Find where the given text appears and provide that cell's center as [x, y] coordinate. 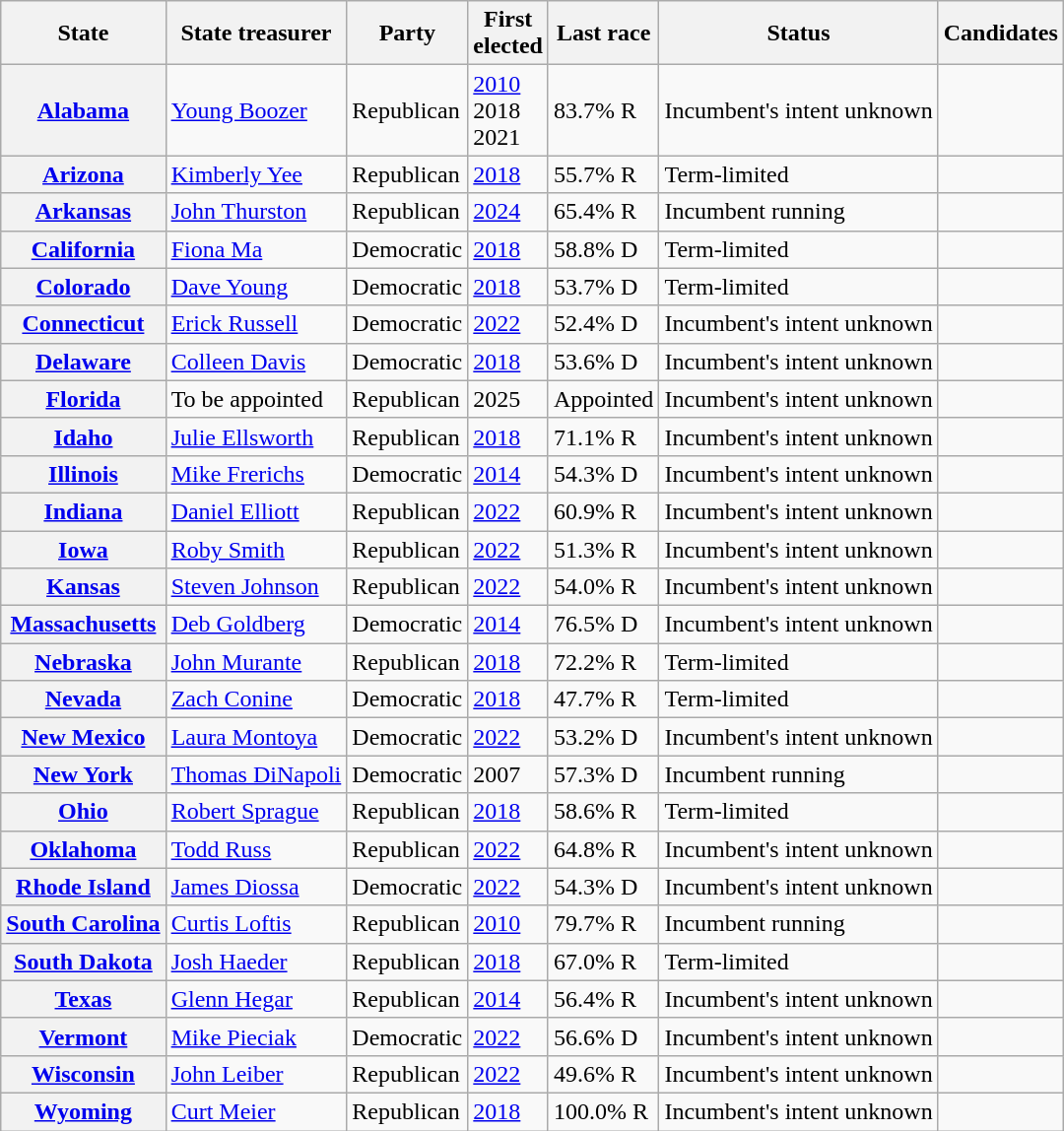
Alabama [83, 110]
55.7% R [603, 174]
Thomas DiNapoli [256, 774]
56.4% R [603, 999]
Last race [603, 33]
Curtis Loftis [256, 924]
Erick Russell [256, 324]
76.5% D [603, 625]
Candidates [1001, 33]
Daniel Elliott [256, 511]
James Diossa [256, 887]
Mike Frerichs [256, 474]
Steven Johnson [256, 587]
2025 [508, 399]
New York [83, 774]
58.6% R [603, 812]
Kimberly Yee [256, 174]
Status [798, 33]
60.9% R [603, 511]
Florida [83, 399]
49.6% R [603, 1074]
53.2% D [603, 737]
Firstelected [508, 33]
83.7% R [603, 110]
John Murante [256, 662]
New Mexico [83, 737]
To be appointed [256, 399]
51.3% R [603, 549]
Iowa [83, 549]
Robert Sprague [256, 812]
52.4% D [603, 324]
Mike Pieciak [256, 1036]
Colleen Davis [256, 362]
Party [408, 33]
Ohio [83, 812]
Nevada [83, 699]
2010 [508, 924]
65.4% R [603, 212]
Wyoming [83, 1111]
Indiana [83, 511]
State treasurer [256, 33]
Arkansas [83, 212]
Julie Ellsworth [256, 436]
20102018 2021 [508, 110]
100.0% R [603, 1111]
2024 [508, 212]
Illinois [83, 474]
Vermont [83, 1036]
57.3% D [603, 774]
Arizona [83, 174]
Wisconsin [83, 1074]
Massachusetts [83, 625]
71.1% R [603, 436]
South Carolina [83, 924]
53.7% D [603, 287]
Oklahoma [83, 849]
California [83, 249]
Delaware [83, 362]
Laura Montoya [256, 737]
2007 [508, 774]
Todd Russ [256, 849]
53.6% D [603, 362]
Kansas [83, 587]
State [83, 33]
Deb Goldberg [256, 625]
John Leiber [256, 1074]
Appointed [603, 399]
Idaho [83, 436]
South Dakota [83, 962]
47.7% R [603, 699]
79.7% R [603, 924]
Nebraska [83, 662]
Fiona Ma [256, 249]
Connecticut [83, 324]
Glenn Hegar [256, 999]
Josh Haeder [256, 962]
John Thurston [256, 212]
Texas [83, 999]
64.8% R [603, 849]
58.8% D [603, 249]
54.0% R [603, 587]
Dave Young [256, 287]
Zach Conine [256, 699]
67.0% R [603, 962]
Young Boozer [256, 110]
Rhode Island [83, 887]
Colorado [83, 287]
72.2% R [603, 662]
Curt Meier [256, 1111]
56.6% D [603, 1036]
Roby Smith [256, 549]
